Identify which cell holds the provided text, then report its [x, y] central coordinate. 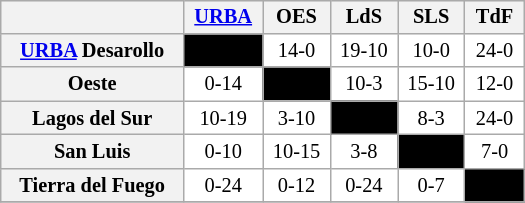
14-0 [296, 51]
15-10 [432, 84]
URBA Desarollo [92, 51]
OES [296, 17]
Lagos del Sur [92, 118]
0-14 [224, 84]
8-3 [432, 118]
10-15 [296, 152]
San Luis [92, 152]
TdF [494, 17]
19-10 [364, 51]
3-8 [364, 152]
3-10 [296, 118]
0-7 [432, 185]
Tierra del Fuego [92, 185]
URBA [224, 17]
10-19 [224, 118]
Oeste [92, 84]
0-10 [224, 152]
10-3 [364, 84]
SLS [432, 17]
LdS [364, 17]
10-0 [432, 51]
12-0 [494, 84]
0-12 [296, 185]
7-0 [494, 152]
